Determine the (x, y) coordinate at the center of the cell enclosing the given text.  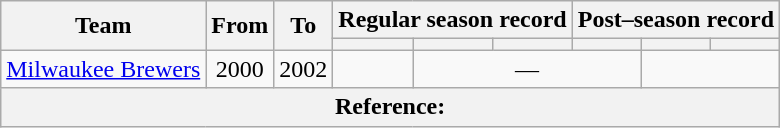
2000 (240, 69)
Reference: (390, 107)
Team (104, 26)
To (304, 26)
— (528, 69)
Regular season record (452, 20)
From (240, 26)
Post–season record (676, 20)
Milwaukee Brewers (104, 69)
2002 (304, 69)
